Return the [X, Y] coordinate for the center point of the cell that contains the specified text.  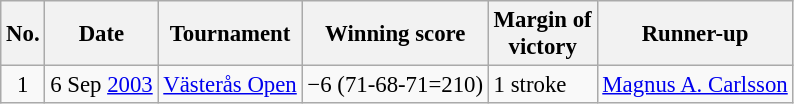
Magnus A. Carlsson [695, 85]
No. [23, 34]
Västerås Open [230, 85]
−6 (71-68-71=210) [395, 85]
6 Sep 2003 [102, 85]
Date [102, 34]
Tournament [230, 34]
1 stroke [542, 85]
1 [23, 85]
Runner-up [695, 34]
Margin ofvictory [542, 34]
Winning score [395, 34]
